Return (x, y) of the center of cell containing provided text 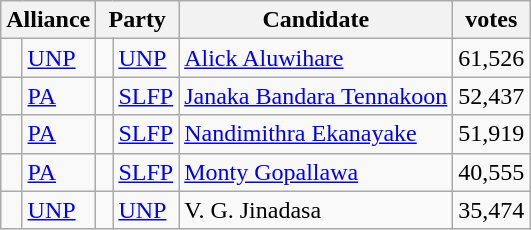
V. G. Jinadasa (316, 210)
40,555 (492, 172)
35,474 (492, 210)
Monty Gopallawa (316, 172)
Candidate (316, 20)
52,437 (492, 96)
61,526 (492, 58)
Janaka Bandara Tennakoon (316, 96)
Alick Aluwihare (316, 58)
Party (138, 20)
votes (492, 20)
Nandimithra Ekanayake (316, 134)
51,919 (492, 134)
Alliance (48, 20)
